Output the [X, Y] coordinate of the center of the cell containing the given text.  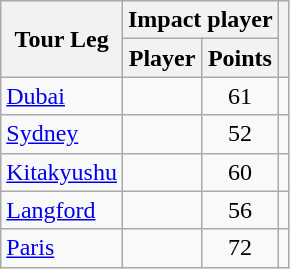
Impact player [200, 20]
Dubai [62, 96]
56 [240, 210]
52 [240, 134]
Paris [62, 248]
Tour Leg [62, 39]
Player [162, 58]
61 [240, 96]
Points [240, 58]
Sydney [62, 134]
60 [240, 172]
Kitakyushu [62, 172]
72 [240, 248]
Langford [62, 210]
